From the cell containing the given text, extract its center point as [x, y] coordinate. 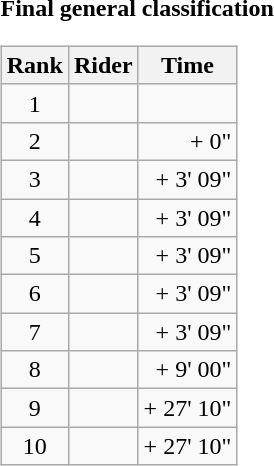
Time [188, 65]
1 [34, 103]
+ 9' 00" [188, 370]
+ 0" [188, 141]
8 [34, 370]
4 [34, 217]
2 [34, 141]
3 [34, 179]
Rank [34, 65]
9 [34, 408]
6 [34, 294]
10 [34, 446]
7 [34, 332]
5 [34, 256]
Rider [103, 65]
